Detect which cell encompasses the target text, then output its (x, y) center coordinate. 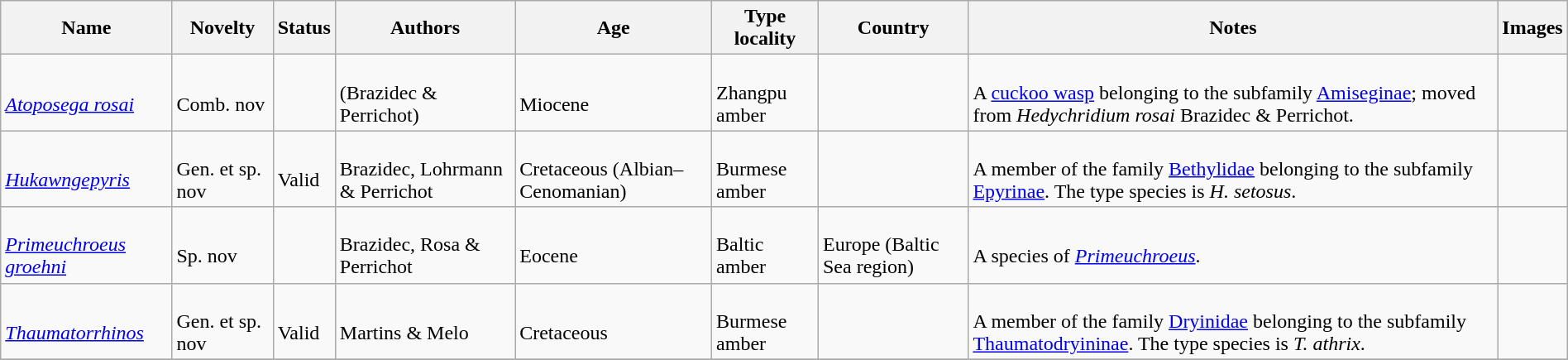
Cretaceous (Albian–Cenomanian) (614, 169)
Type locality (766, 28)
Thaumatorrhinos (86, 321)
Europe (Baltic Sea region) (893, 245)
Comb. nov (222, 93)
Brazidec, Lohrmann & Perrichot (425, 169)
Images (1532, 28)
Novelty (222, 28)
Status (304, 28)
Brazidec, Rosa & Perrichot (425, 245)
Notes (1233, 28)
Cretaceous (614, 321)
Primeuchroeus groehni (86, 245)
(Brazidec & Perrichot) (425, 93)
Age (614, 28)
Atoposega rosai (86, 93)
A member of the family Dryinidae belonging to the subfamily Thaumatodryininae. The type species is T. athrix. (1233, 321)
A cuckoo wasp belonging to the subfamily Amiseginae; moved from Hedychridium rosai Brazidec & Perrichot. (1233, 93)
A species of Primeuchroeus. (1233, 245)
Country (893, 28)
Baltic amber (766, 245)
Zhangpu amber (766, 93)
Hukawngepyris (86, 169)
A member of the family Bethylidae belonging to the subfamily Epyrinae. The type species is H. setosus. (1233, 169)
Miocene (614, 93)
Martins & Melo (425, 321)
Sp. nov (222, 245)
Name (86, 28)
Authors (425, 28)
Eocene (614, 245)
